For the text-containing cell, return its midpoint in [X, Y] coordinate format. 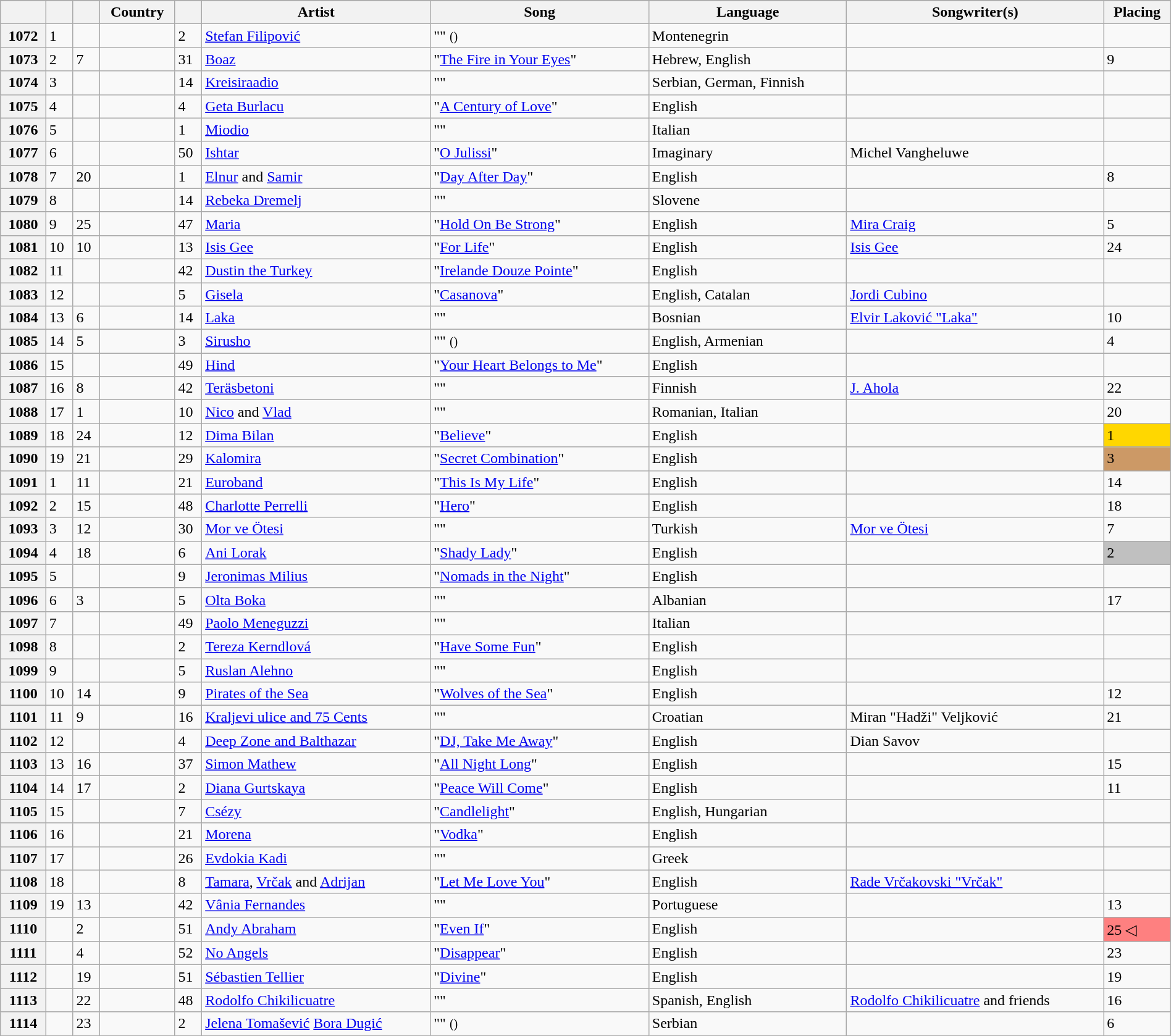
1077 [23, 153]
"This Is My Life" [540, 482]
31 [188, 59]
Tereza Kerndlová [316, 646]
Maria [316, 223]
Albanian [747, 599]
Rade Vrčakovski "Vrčak" [975, 882]
1106 [23, 835]
Elnur and Samir [316, 177]
1075 [23, 106]
Montenegrin [747, 36]
"Casanova" [540, 295]
Mira Craig [975, 223]
Miran "Hadži" Veljković [975, 717]
1073 [23, 59]
Miodio [316, 130]
Pirates of the Sea [316, 694]
Ishtar [316, 153]
"Shady Lady" [540, 553]
1082 [23, 270]
1102 [23, 741]
"All Night Long" [540, 764]
"A Century of Love" [540, 106]
Country [137, 12]
29 [188, 459]
"Have Some Fun" [540, 646]
Vânia Fernandes [316, 905]
1076 [23, 130]
Rebeka Dremelj [316, 200]
1090 [23, 459]
52 [188, 953]
"Disappear" [540, 953]
"Candlelight" [540, 811]
1107 [23, 858]
"DJ, Take Me Away" [540, 741]
Hebrew, English [747, 59]
1080 [23, 223]
1079 [23, 200]
30 [188, 529]
"Secret Combination" [540, 459]
25 [86, 223]
Charlotte Perrelli [316, 506]
Bosnian [747, 318]
"For Life" [540, 247]
"Your Heart Belongs to Me" [540, 365]
1110 [23, 929]
1108 [23, 882]
Michel Vangheluwe [975, 153]
"O Julissi" [540, 153]
1097 [23, 623]
1095 [23, 576]
Olta Boka [316, 599]
"Let Me Love You" [540, 882]
"Irelande Douze Pointe" [540, 270]
26 [188, 858]
"Nomads in the Night" [540, 576]
J. Ahola [975, 388]
Deep Zone and Balthazar [316, 741]
1104 [23, 788]
Kalomira [316, 459]
1092 [23, 506]
Dima Bilan [316, 435]
Sébastien Tellier [316, 977]
Ani Lorak [316, 553]
Romanian, Italian [747, 412]
1094 [23, 553]
1101 [23, 717]
1112 [23, 977]
Teräsbetoni [316, 388]
Boaz [316, 59]
Jeronimas Milius [316, 576]
1100 [23, 694]
"Hero" [540, 506]
Andy Abraham [316, 929]
Dian Savov [975, 741]
English, Armenian [747, 341]
1087 [23, 388]
Serbian, German, Finnish [747, 83]
Kraljevi ulice and 75 Cents [316, 717]
47 [188, 223]
Finnish [747, 388]
1081 [23, 247]
Placing [1137, 12]
1083 [23, 295]
Rodolfo Chikilicuatre and friends [975, 1000]
Songwriter(s) [975, 12]
Laka [316, 318]
Turkish [747, 529]
Hind [316, 365]
1098 [23, 646]
Paolo Meneguzzi [316, 623]
Stefan Filipović [316, 36]
Serbian [747, 1024]
1078 [23, 177]
Jordi Cubino [975, 295]
Sirusho [316, 341]
1114 [23, 1024]
1109 [23, 905]
Simon Mathew [316, 764]
1103 [23, 764]
1113 [23, 1000]
"Believe" [540, 435]
Greek [747, 858]
Jelena Tomašević Bora Dugić [316, 1024]
1096 [23, 599]
Spanish, English [747, 1000]
25 ◁ [1137, 929]
Nico and Vlad [316, 412]
Dustin the Turkey [316, 270]
Evdokia Kadi [316, 858]
Geta Burlacu [316, 106]
1105 [23, 811]
1093 [23, 529]
1084 [23, 318]
Croatian [747, 717]
"Peace Will Come" [540, 788]
"The Fire in Your Eyes" [540, 59]
Tamara, Vrčak and Adrijan [316, 882]
37 [188, 764]
Language [747, 12]
Portuguese [747, 905]
Csézy [316, 811]
Artist [316, 12]
Imaginary [747, 153]
1086 [23, 365]
"Hold On Be Strong" [540, 223]
"Vodka" [540, 835]
"Wolves of the Sea" [540, 694]
English, Hungarian [747, 811]
"Even If" [540, 929]
Ruslan Alehno [316, 670]
"Day After Day" [540, 177]
1111 [23, 953]
Slovene [747, 200]
1099 [23, 670]
1085 [23, 341]
Kreisiraadio [316, 83]
1072 [23, 36]
Morena [316, 835]
Song [540, 12]
50 [188, 153]
Gisela [316, 295]
1088 [23, 412]
Euroband [316, 482]
English, Catalan [747, 295]
Elvir Laković "Laka" [975, 318]
1074 [23, 83]
1091 [23, 482]
No Angels [316, 953]
1089 [23, 435]
Rodolfo Chikilicuatre [316, 1000]
Diana Gurtskaya [316, 788]
"Divine" [540, 977]
